Return (X, Y) of the center of cell containing provided text 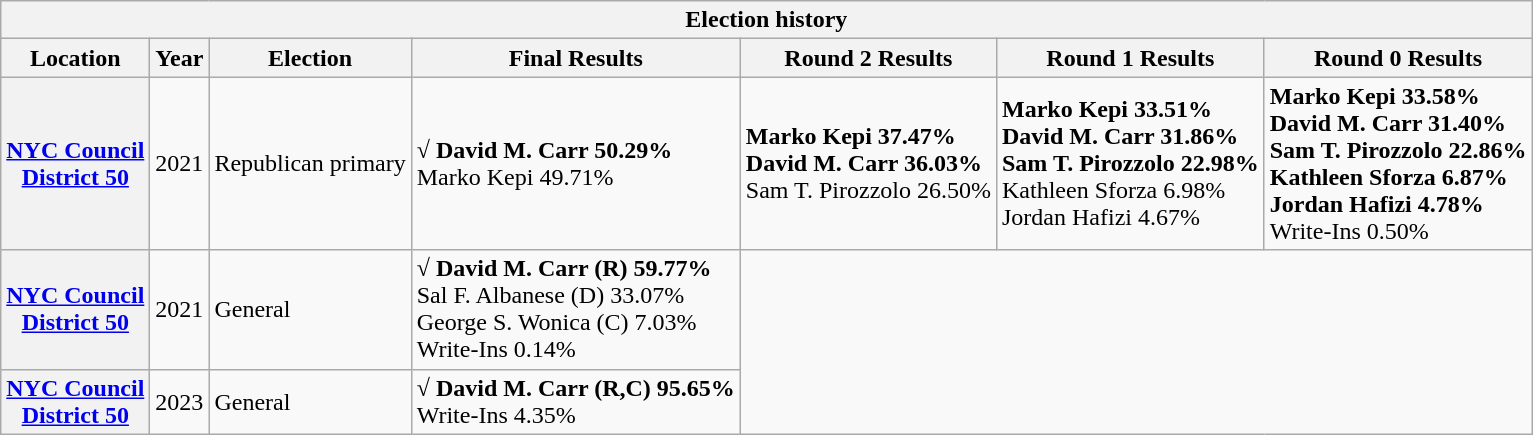
√ David M. Carr (R) 59.77%Sal F. Albanese (D) 33.07%George S. Wonica (C) 7.03%Write-Ins 0.14% (576, 310)
Year (180, 58)
√ David M. Carr (R,C) 95.65%Write-Ins 4.35% (576, 402)
2023 (180, 402)
Election history (766, 20)
Marko Kepi 37.47% David M. Carr 36.03%Sam T. Pirozzolo 26.50% (868, 164)
√ David M. Carr 50.29%Marko Kepi 49.71% (576, 164)
Final Results (576, 58)
Republican primary (310, 164)
Round 2 Results (868, 58)
Marko Kepi 33.51% David M. Carr 31.86% Sam T. Pirozzolo 22.98%Kathleen Sforza 6.98%Jordan Hafizi 4.67% (1130, 164)
Round 1 Results (1130, 58)
Location (76, 58)
Round 0 Results (1398, 58)
Election (310, 58)
Marko Kepi 33.58% David M. Carr 31.40% Sam T. Pirozzolo 22.86% Kathleen Sforza 6.87%Jordan Hafizi 4.78%Write-Ins 0.50% (1398, 164)
